Find where the given text appears and provide that cell's center as (x, y) coordinate. 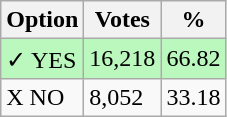
66.82 (194, 59)
Option (42, 20)
% (194, 20)
Votes (122, 20)
8,052 (122, 97)
X NO (42, 97)
33.18 (194, 97)
16,218 (122, 59)
✓ YES (42, 59)
